Extract the [x, y] coordinate from the center of the cell holding the provided text.  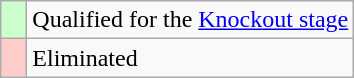
Eliminated [190, 58]
Qualified for the Knockout stage [190, 20]
